Determine the (X, Y) coordinate at the center of the cell enclosing the given text.  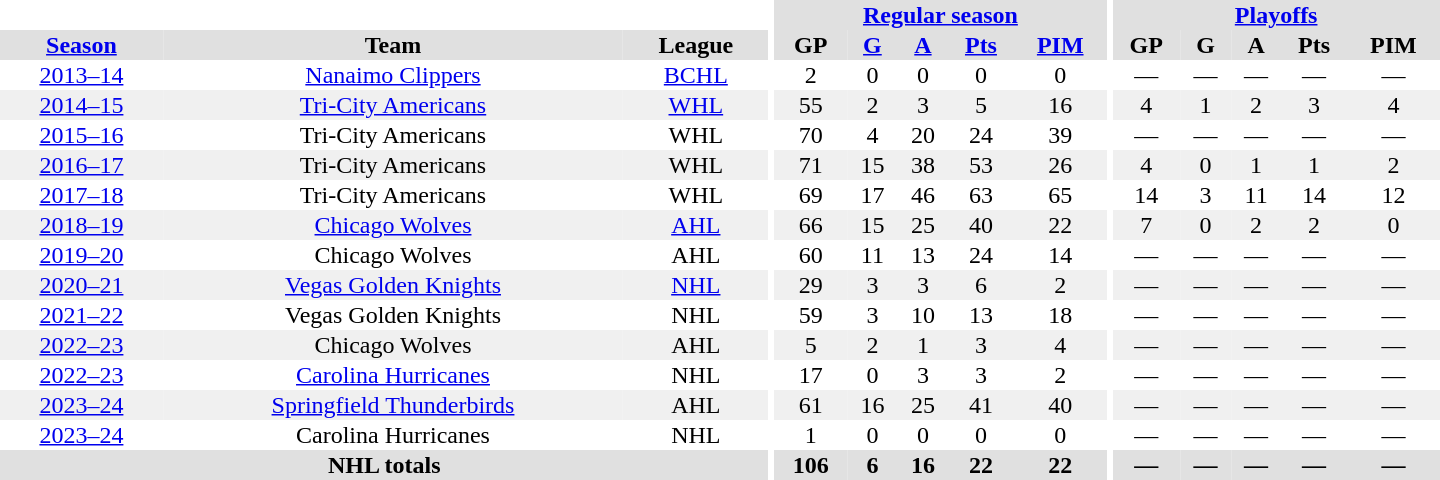
61 (810, 405)
2014–15 (82, 105)
69 (810, 195)
2017–18 (82, 195)
26 (1060, 165)
Team (393, 45)
71 (810, 165)
55 (810, 105)
Nanaimo Clippers (393, 75)
2018–19 (82, 225)
7 (1146, 225)
66 (810, 225)
41 (981, 405)
106 (810, 465)
Playoffs (1276, 15)
2019–20 (82, 255)
Regular season (940, 15)
BCHL (696, 75)
League (696, 45)
20 (924, 135)
NHL totals (384, 465)
38 (924, 165)
Springfield Thunderbirds (393, 405)
12 (1394, 195)
60 (810, 255)
Season (82, 45)
46 (924, 195)
18 (1060, 315)
29 (810, 285)
53 (981, 165)
2016–17 (82, 165)
10 (924, 315)
39 (1060, 135)
2015–16 (82, 135)
70 (810, 135)
65 (1060, 195)
2021–22 (82, 315)
63 (981, 195)
2020–21 (82, 285)
2013–14 (82, 75)
59 (810, 315)
